From the cell containing the given text, extract its center point as (X, Y) coordinate. 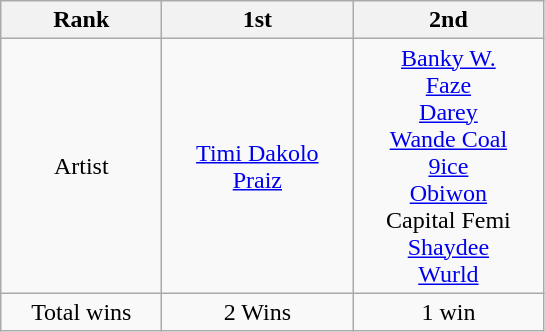
Rank (82, 20)
2nd (448, 20)
1 win (448, 312)
1st (258, 20)
2 Wins (258, 312)
Timi DakoloPraiz (258, 166)
Artist (82, 166)
Total wins (82, 312)
Banky W.FazeDareyWande Coal9iceObiwonCapital FemiShaydeeWurld (448, 166)
